From the cell containing the given text, extract its center point as (x, y) coordinate. 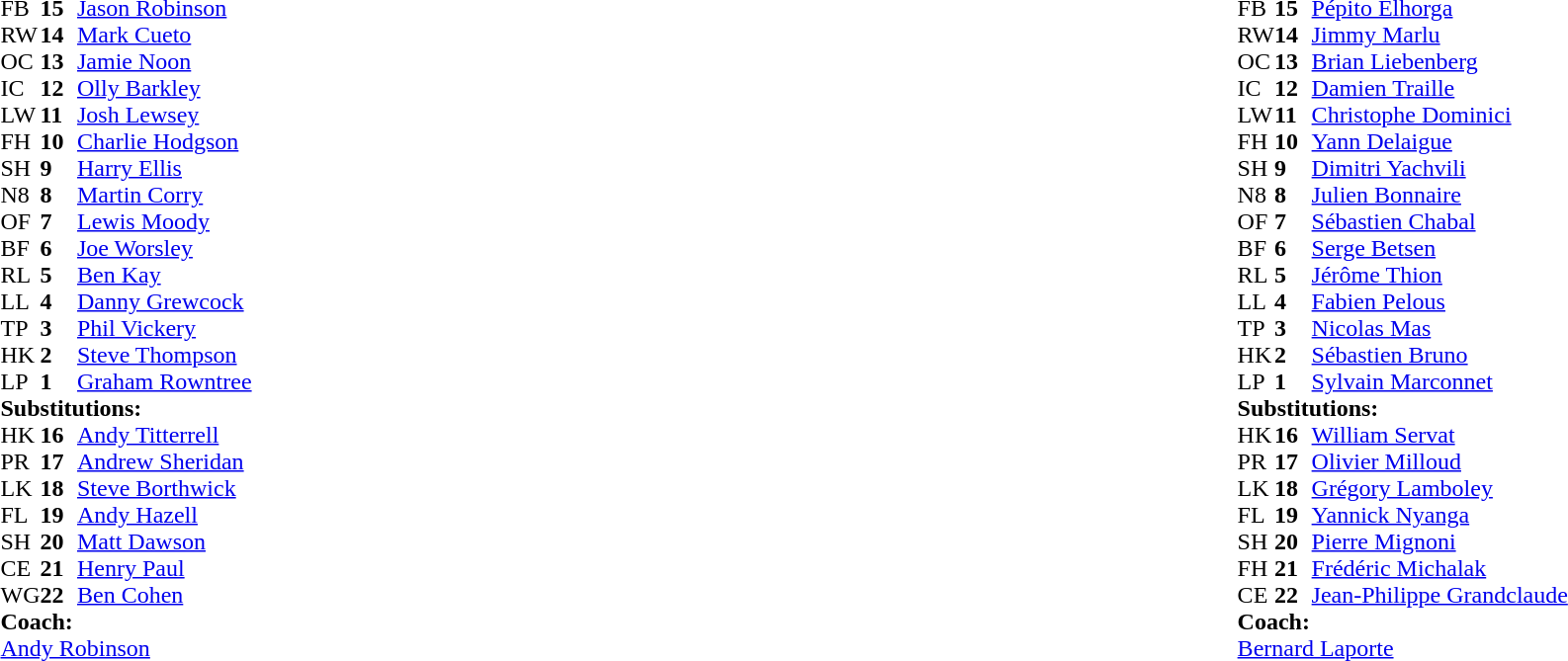
Andrew Sheridan (164, 462)
Serge Betsen (1439, 249)
Sylvain Marconnet (1439, 381)
Brian Liebenberg (1439, 61)
Bernard Laporte (1403, 648)
Christophe Dominici (1439, 115)
Danny Grewcock (164, 302)
Fabien Pelous (1439, 302)
Sébastien Bruno (1439, 356)
Ben Cohen (164, 595)
Nicolas Mas (1439, 328)
Yann Delaigue (1439, 142)
Andy Hazell (164, 516)
Jamie Noon (164, 61)
Damien Traille (1439, 89)
Lewis Moody (164, 221)
Phil Vickery (164, 328)
Josh Lewsey (164, 115)
Andy Robinson (126, 648)
WG (20, 595)
Charlie Hodgson (164, 142)
Jérôme Thion (1439, 275)
Olly Barkley (164, 89)
Henry Paul (164, 569)
Sébastien Chabal (1439, 221)
Martin Corry (164, 196)
Andy Titterrell (164, 435)
Grégory Lamboley (1439, 488)
Frédéric Michalak (1439, 569)
William Servat (1439, 435)
Julien Bonnaire (1439, 196)
Matt Dawson (164, 541)
Harry Ellis (164, 168)
Ben Kay (164, 275)
Olivier Milloud (1439, 462)
Yannick Nyanga (1439, 516)
Jimmy Marlu (1439, 36)
Pierre Mignoni (1439, 541)
Joe Worsley (164, 249)
Steve Borthwick (164, 488)
Mark Cueto (164, 36)
Graham Rowntree (164, 381)
Dimitri Yachvili (1439, 168)
Jean-Philippe Grandclaude (1439, 595)
Steve Thompson (164, 356)
